Return the [X, Y] coordinate for the center point of the cell that contains the specified text.  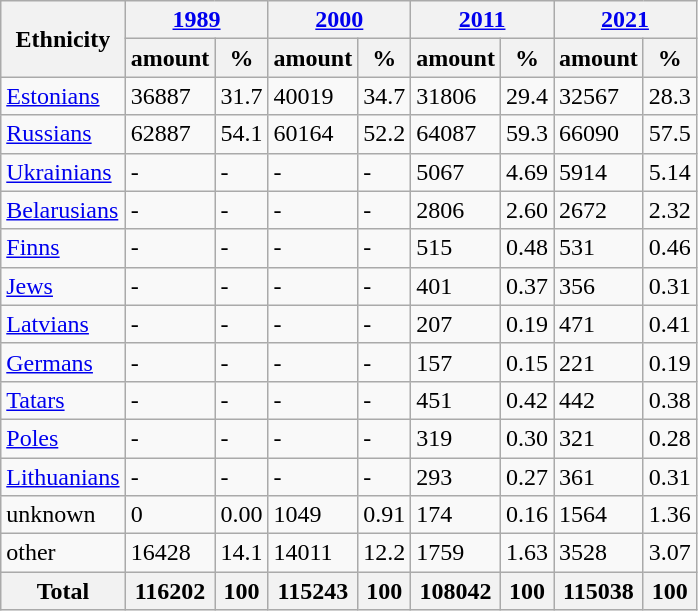
0.30 [526, 438]
14.1 [242, 553]
Estonians [63, 96]
2011 [482, 20]
Germans [63, 362]
0.46 [670, 248]
66090 [599, 134]
5914 [599, 172]
0.37 [526, 286]
40019 [313, 96]
64087 [456, 134]
3.07 [670, 553]
108042 [456, 591]
1.36 [670, 515]
0.38 [670, 400]
31.7 [242, 96]
0.42 [526, 400]
Lithuanians [63, 477]
174 [456, 515]
0.91 [384, 515]
1759 [456, 553]
0.15 [526, 362]
29.4 [526, 96]
0 [170, 515]
221 [599, 362]
1564 [599, 515]
2.32 [670, 210]
other [63, 553]
0.00 [242, 515]
0.28 [670, 438]
Finns [63, 248]
Russians [63, 134]
356 [599, 286]
31806 [456, 96]
2021 [626, 20]
0.48 [526, 248]
115243 [313, 591]
115038 [599, 591]
34.7 [384, 96]
442 [599, 400]
2000 [340, 20]
531 [599, 248]
14011 [313, 553]
59.3 [526, 134]
0.16 [526, 515]
62887 [170, 134]
Belarusians [63, 210]
0.27 [526, 477]
157 [456, 362]
32567 [599, 96]
16428 [170, 553]
321 [599, 438]
5067 [456, 172]
54.1 [242, 134]
Latvians [63, 324]
Jews [63, 286]
2672 [599, 210]
116202 [170, 591]
12.2 [384, 553]
1.63 [526, 553]
Ethnicity [63, 39]
401 [456, 286]
0.41 [670, 324]
52.2 [384, 134]
319 [456, 438]
Poles [63, 438]
5.14 [670, 172]
28.3 [670, 96]
unknown [63, 515]
451 [456, 400]
1989 [196, 20]
Tatars [63, 400]
60164 [313, 134]
293 [456, 477]
515 [456, 248]
2.60 [526, 210]
1049 [313, 515]
36887 [170, 96]
361 [599, 477]
Ukrainians [63, 172]
207 [456, 324]
4.69 [526, 172]
2806 [456, 210]
3528 [599, 553]
57.5 [670, 134]
Total [63, 591]
471 [599, 324]
